Extract the [X, Y] coordinate from the center of the cell holding the provided text.  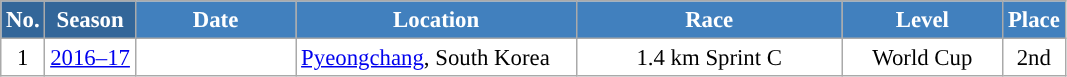
Pyeongchang, South Korea [436, 58]
1 [23, 58]
Location [436, 20]
No. [23, 20]
1.4 km Sprint C [709, 58]
World Cup [922, 58]
Race [709, 20]
2nd [1034, 58]
Date [216, 20]
Place [1034, 20]
2016–17 [90, 58]
Season [90, 20]
Level [922, 20]
